Identify which cell holds the provided text, then report its [X, Y] central coordinate. 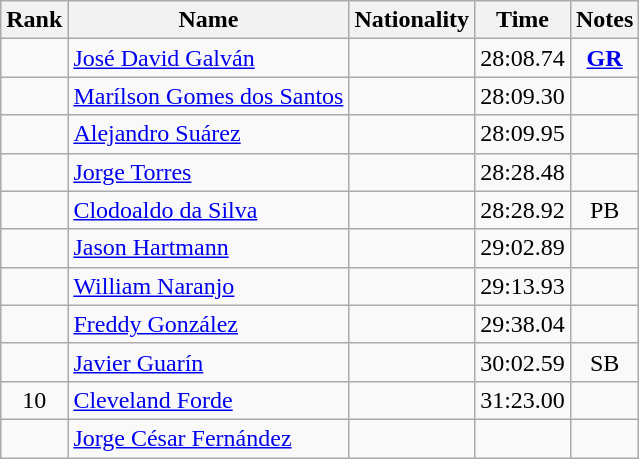
Notes [604, 20]
Alejandro Suárez [208, 134]
Clodoaldo da Silva [208, 210]
29:38.04 [523, 324]
William Naranjo [208, 286]
30:02.59 [523, 362]
28:08.74 [523, 58]
PB [604, 210]
Nationality [412, 20]
29:02.89 [523, 248]
28:28.92 [523, 210]
Rank [34, 20]
Javier Guarín [208, 362]
GR [604, 58]
31:23.00 [523, 400]
Cleveland Forde [208, 400]
29:13.93 [523, 286]
10 [34, 400]
José David Galván [208, 58]
Name [208, 20]
28:28.48 [523, 172]
Time [523, 20]
Jason Hartmann [208, 248]
Freddy González [208, 324]
SB [604, 362]
28:09.30 [523, 96]
28:09.95 [523, 134]
Marílson Gomes dos Santos [208, 96]
Jorge César Fernández [208, 438]
Jorge Torres [208, 172]
